Search for the cell housing the specified text and yield its (x, y) center coordinate. 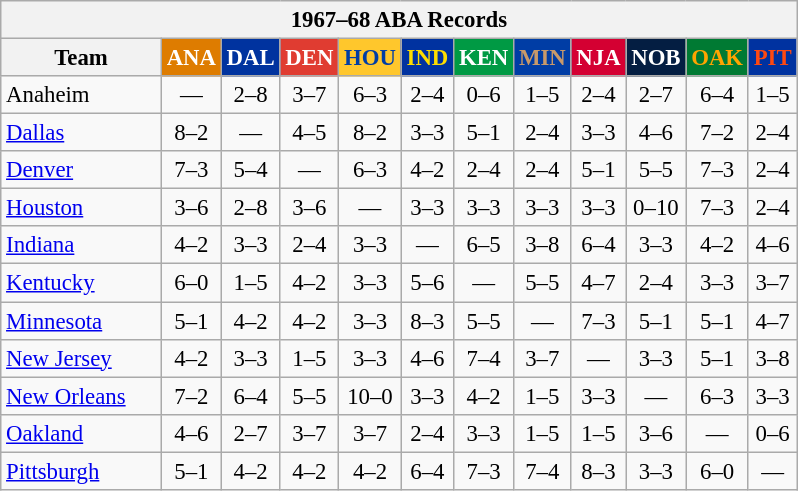
0–10 (656, 208)
DAL (250, 58)
Kentucky (82, 283)
ANA (191, 58)
Anaheim (82, 95)
6–5 (484, 245)
Team (82, 58)
NOB (656, 58)
Pittsburgh (82, 471)
Denver (82, 170)
IND (427, 58)
Houston (82, 208)
10–0 (370, 396)
DEN (310, 58)
New Jersey (82, 358)
5–4 (250, 170)
1967–68 ABA Records (399, 20)
OAK (718, 58)
Dallas (82, 133)
HOU (370, 58)
Indiana (82, 245)
PIT (772, 58)
Minnesota (82, 321)
5–6 (427, 283)
NJA (598, 58)
MIN (542, 58)
KEN (484, 58)
Oakland (82, 433)
New Orleans (82, 396)
4–5 (310, 133)
